Return the (X, Y) coordinate for the center point of the cell that contains the specified text.  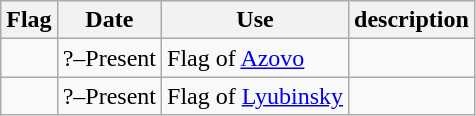
Use (256, 20)
Flag (29, 20)
description (412, 20)
Date (109, 20)
Flag of Lyubinsky (256, 96)
Flag of Azovo (256, 58)
